From the cell containing the given text, extract its center point as [X, Y] coordinate. 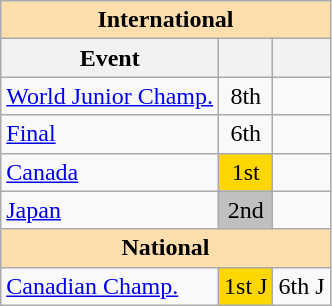
Final [110, 134]
Event [110, 58]
2nd [246, 210]
Canada [110, 172]
Japan [110, 210]
National [166, 248]
International [166, 20]
1st [246, 172]
6th J [302, 286]
1st J [246, 286]
8th [246, 96]
6th [246, 134]
Canadian Champ. [110, 286]
World Junior Champ. [110, 96]
